Find where the given text appears and provide that cell's center as (x, y) coordinate. 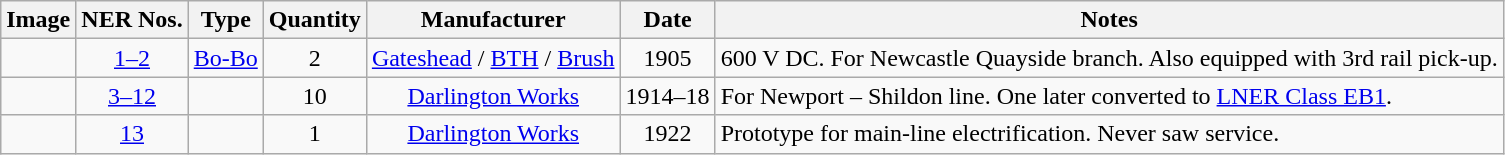
2 (314, 58)
Notes (1109, 20)
NER Nos. (132, 20)
Date (668, 20)
Manufacturer (493, 20)
Gateshead / BTH / Brush (493, 58)
600 V DC. For Newcastle Quayside branch. Also equipped with 3rd rail pick-up. (1109, 58)
For Newport – Shildon line. One later converted to LNER Class EB1. (1109, 96)
1 (314, 134)
3–12 (132, 96)
1922 (668, 134)
13 (132, 134)
Image (38, 20)
Quantity (314, 20)
10 (314, 96)
1905 (668, 58)
Type (226, 20)
1914–18 (668, 96)
Bo-Bo (226, 58)
Prototype for main-line electrification. Never saw service. (1109, 134)
1–2 (132, 58)
